Determine the [x, y] coordinate at the center of the cell enclosing the given text.  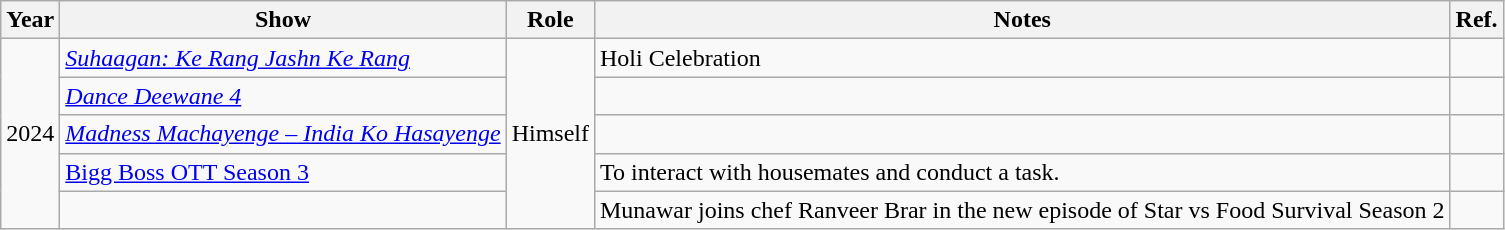
Madness Machayenge – India Ko Hasayenge [283, 134]
Bigg Boss OTT Season 3 [283, 172]
Munawar joins chef Ranveer Brar in the new episode of Star vs Food Survival Season 2 [1022, 210]
Suhaagan: Ke Rang Jashn Ke Rang [283, 58]
Role [550, 20]
Dance Deewane 4 [283, 96]
Notes [1022, 20]
Ref. [1476, 20]
Holi Celebration [1022, 58]
To interact with housemates and conduct a task. [1022, 172]
Year [30, 20]
2024 [30, 134]
Show [283, 20]
Himself [550, 134]
